Locate the cell with the specified text and output its [X, Y] center coordinate. 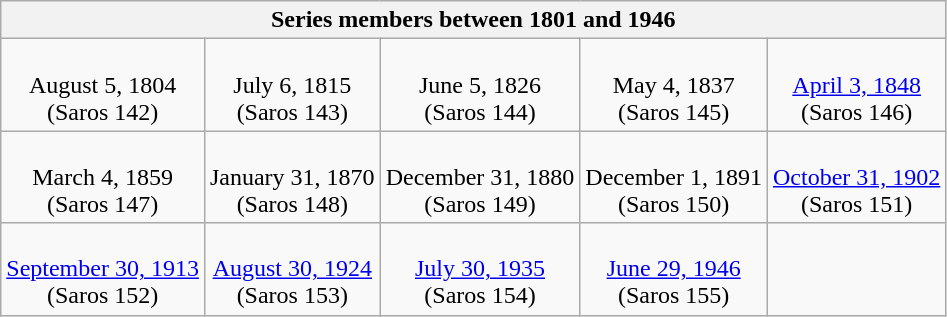
December 1, 1891(Saros 150) [674, 177]
August 30, 1924(Saros 153) [292, 269]
April 3, 1848(Saros 146) [856, 85]
December 31, 1880(Saros 149) [480, 177]
August 5, 1804(Saros 142) [103, 85]
July 30, 1935(Saros 154) [480, 269]
July 6, 1815(Saros 143) [292, 85]
October 31, 1902(Saros 151) [856, 177]
March 4, 1859(Saros 147) [103, 177]
June 5, 1826(Saros 144) [480, 85]
Series members between 1801 and 1946 [474, 20]
May 4, 1837(Saros 145) [674, 85]
September 30, 1913(Saros 152) [103, 269]
June 29, 1946(Saros 155) [674, 269]
January 31, 1870(Saros 148) [292, 177]
